Determine the (X, Y) coordinate at the center of the cell enclosing the given text.  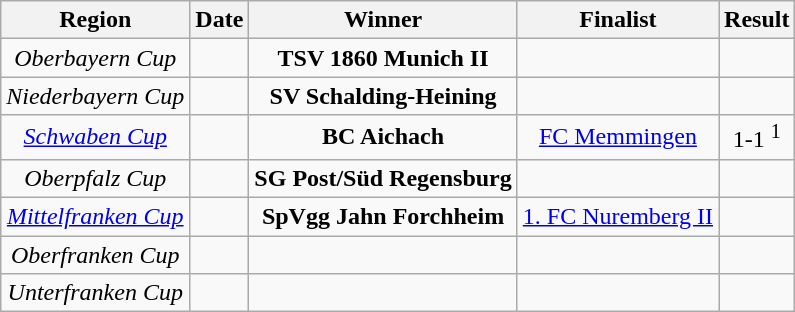
1-1 1 (757, 138)
Finalist (618, 20)
Unterfranken Cup (96, 293)
Winner (383, 20)
FC Memmingen (618, 138)
Date (220, 20)
Oberbayern Cup (96, 58)
SV Schalding-Heining (383, 96)
Schwaben Cup (96, 138)
BC Aichach (383, 138)
Niederbayern Cup (96, 96)
Oberfranken Cup (96, 255)
Result (757, 20)
Region (96, 20)
1. FC Nuremberg II (618, 217)
TSV 1860 Munich II (383, 58)
SG Post/Süd Regensburg (383, 178)
Oberpfalz Cup (96, 178)
Mittelfranken Cup (96, 217)
SpVgg Jahn Forchheim (383, 217)
